Provide the [x, y] coordinate of the cell's center where the given text is located.  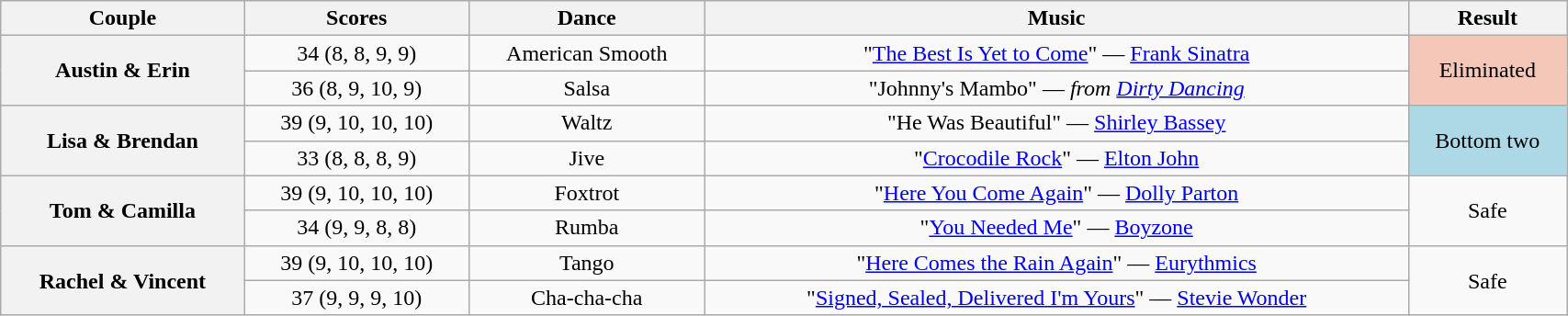
Jive [586, 158]
"Here You Come Again" — Dolly Parton [1056, 193]
Tom & Camilla [123, 210]
Salsa [586, 88]
Result [1488, 18]
Eliminated [1488, 71]
Dance [586, 18]
"He Was Beautiful" — Shirley Bassey [1056, 123]
Cha-cha-cha [586, 298]
Waltz [586, 123]
34 (9, 9, 8, 8) [356, 228]
"Here Comes the Rain Again" — Eurythmics [1056, 263]
Austin & Erin [123, 71]
"Signed, Sealed, Delivered I'm Yours" — Stevie Wonder [1056, 298]
American Smooth [586, 53]
"Johnny's Mambo" — from Dirty Dancing [1056, 88]
34 (8, 8, 9, 9) [356, 53]
Scores [356, 18]
Foxtrot [586, 193]
37 (9, 9, 9, 10) [356, 298]
"You Needed Me" — Boyzone [1056, 228]
Couple [123, 18]
Rumba [586, 228]
Lisa & Brendan [123, 141]
"The Best Is Yet to Come" — Frank Sinatra [1056, 53]
Tango [586, 263]
"Crocodile Rock" — Elton John [1056, 158]
Rachel & Vincent [123, 280]
Music [1056, 18]
Bottom two [1488, 141]
36 (8, 9, 10, 9) [356, 88]
33 (8, 8, 8, 9) [356, 158]
